Extract the [X, Y] coordinate from the center of the cell holding the provided text.  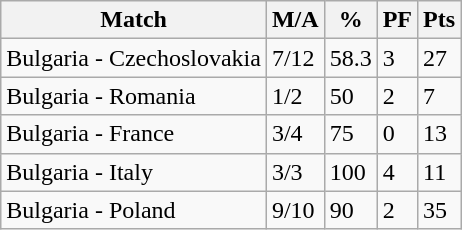
Match [134, 20]
13 [440, 134]
11 [440, 172]
100 [350, 172]
50 [350, 96]
75 [350, 134]
7 [440, 96]
Bulgaria - France [134, 134]
7/12 [295, 58]
Bulgaria - Italy [134, 172]
0 [397, 134]
Bulgaria - Czechoslovakia [134, 58]
1/2 [295, 96]
58.3 [350, 58]
3 [397, 58]
Pts [440, 20]
3/4 [295, 134]
27 [440, 58]
4 [397, 172]
9/10 [295, 210]
M/A [295, 20]
% [350, 20]
Bulgaria - Romania [134, 96]
PF [397, 20]
35 [440, 210]
Bulgaria - Poland [134, 210]
90 [350, 210]
3/3 [295, 172]
